Provide the [X, Y] coordinate of the cell's center where the given text is located.  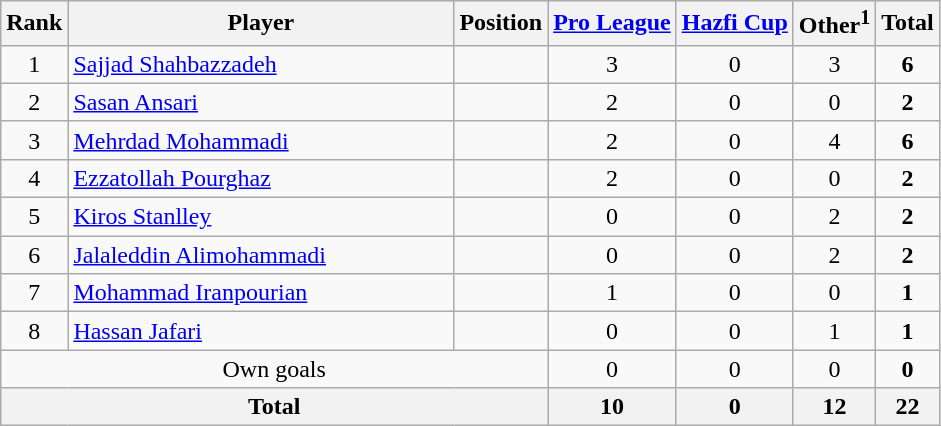
Rank [34, 24]
Player [261, 24]
Other1 [834, 24]
Hassan Jafari [261, 331]
Kiros Stanlley [261, 217]
5 [34, 217]
Pro League [612, 24]
10 [612, 407]
22 [908, 407]
Mohammad Iranpourian [261, 293]
Mehrdad Mohammadi [261, 140]
8 [34, 331]
Own goals [274, 369]
Hazfi Cup [734, 24]
12 [834, 407]
Jalaleddin Alimohammadi [261, 255]
Position [501, 24]
7 [34, 293]
Sasan Ansari [261, 102]
Sajjad Shahbazzadeh [261, 64]
Ezzatollah Pourghaz [261, 178]
